Pinpoint the cell where the given text exists, returning its [X, Y] midpoint coordinate. 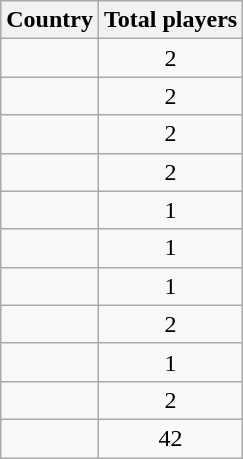
Total players [170, 20]
Country [50, 20]
42 [170, 438]
